Return the [x, y] coordinate for the center point of the cell that contains the specified text.  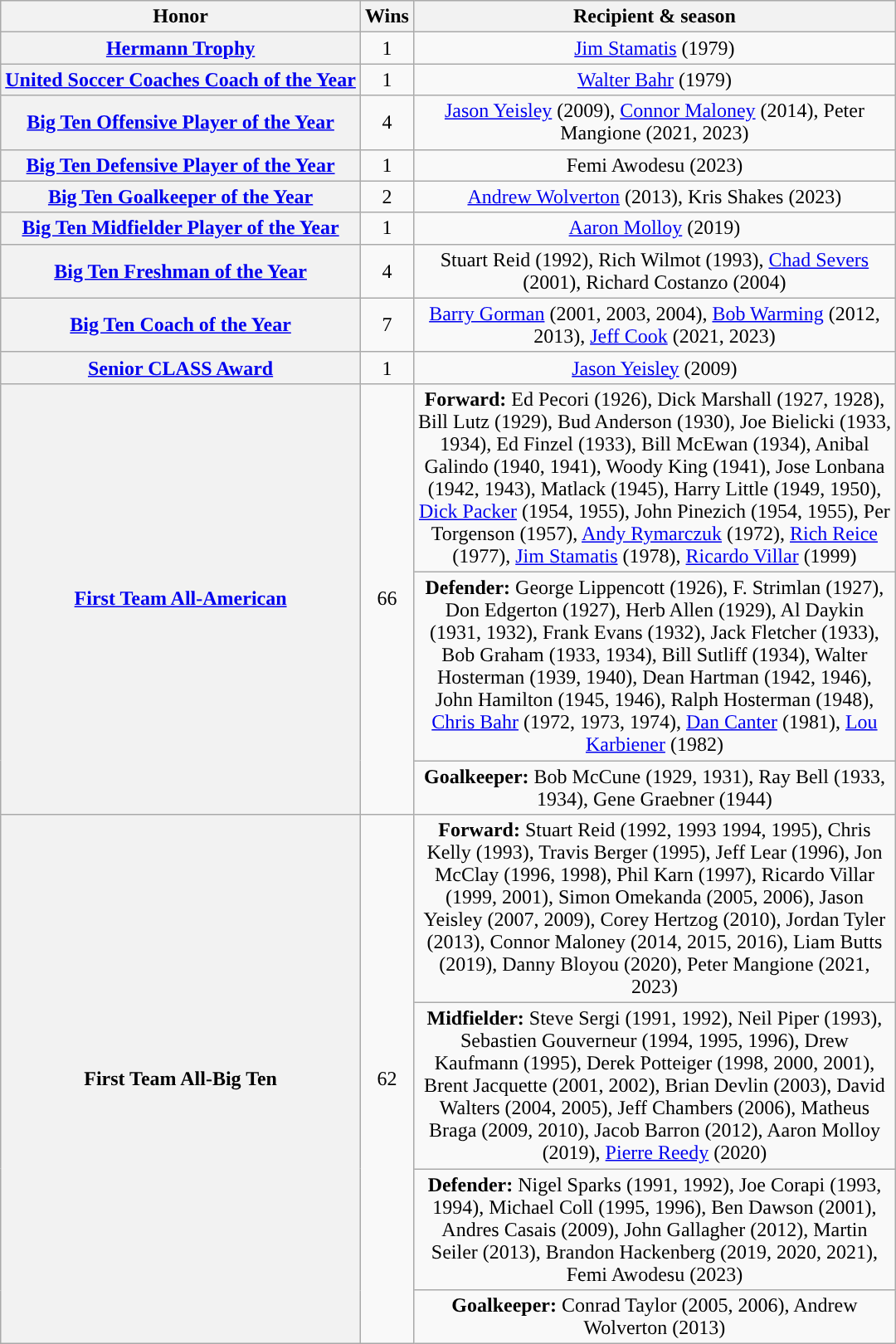
2 [387, 197]
Goalkeeper: Conrad Taylor (2005, 2006), Andrew Wolverton (2013) [654, 1317]
7 [387, 325]
Wins [387, 17]
Jason Yeisley (2009), Connor Maloney (2014), Peter Mangione (2021, 2023) [654, 123]
Jason Yeisley (2009) [654, 368]
Big Ten Coach of the Year [181, 325]
Femi Awodesu (2023) [654, 165]
Barry Gorman (2001, 2003, 2004), Bob Warming (2012, 2013), Jeff Cook (2021, 2023) [654, 325]
Big Ten Freshman of the Year [181, 270]
Big Ten Midfielder Player of the Year [181, 228]
First Team All-American [181, 599]
Big Ten Goalkeeper of the Year [181, 197]
Big Ten Offensive Player of the Year [181, 123]
First Team All-Big Ten [181, 1079]
62 [387, 1079]
Walter Bahr (1979) [654, 80]
Jim Stamatis (1979) [654, 48]
Big Ten Defensive Player of the Year [181, 165]
Aaron Molloy (2019) [654, 228]
Recipient & season [654, 17]
Andrew Wolverton (2013), Kris Shakes (2023) [654, 197]
United Soccer Coaches Coach of the Year [181, 80]
66 [387, 599]
Honor [181, 17]
Stuart Reid (1992), Rich Wilmot (1993), Chad Severs (2001), Richard Costanzo (2004) [654, 270]
Senior CLASS Award [181, 368]
Goalkeeper: Bob McCune (1929, 1931), Ray Bell (1933, 1934), Gene Graebner (1944) [654, 786]
Hermann Trophy [181, 48]
